For the text-containing cell, return its midpoint in (x, y) coordinate format. 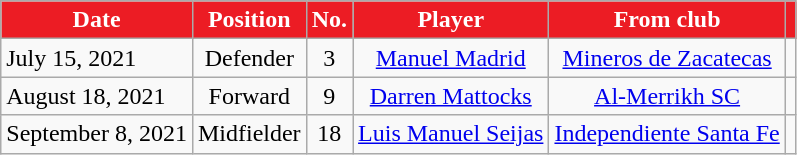
Date (97, 20)
Defender (249, 58)
Midfielder (249, 134)
18 (329, 134)
September 8, 2021 (97, 134)
Position (249, 20)
From club (667, 20)
Luis Manuel Seijas (451, 134)
Mineros de Zacatecas (667, 58)
Darren Mattocks (451, 96)
July 15, 2021 (97, 58)
9 (329, 96)
Forward (249, 96)
No. (329, 20)
Player (451, 20)
August 18, 2021 (97, 96)
Al-Merrikh SC (667, 96)
3 (329, 58)
Independiente Santa Fe (667, 134)
Manuel Madrid (451, 58)
